Return the (X, Y) coordinate for the center point of the cell that contains the specified text.  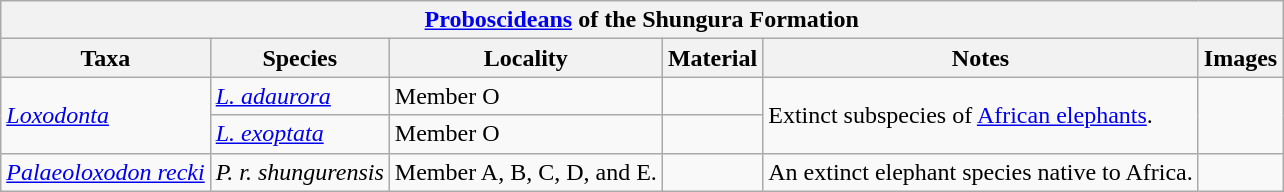
Palaeoloxodon recki (106, 172)
P. r. shungurensis (300, 172)
L. adaurora (300, 96)
An extinct elephant species native to Africa. (981, 172)
Loxodonta (106, 115)
Notes (981, 58)
Proboscideans of the Shungura Formation (642, 20)
Images (1240, 58)
Locality (526, 58)
Extinct subspecies of African elephants. (981, 115)
Member A, B, C, D, and E. (526, 172)
Taxa (106, 58)
Species (300, 58)
L. exoptata (300, 134)
Material (712, 58)
